Provide the (x, y) coordinate of the cell's center where the given text is located.  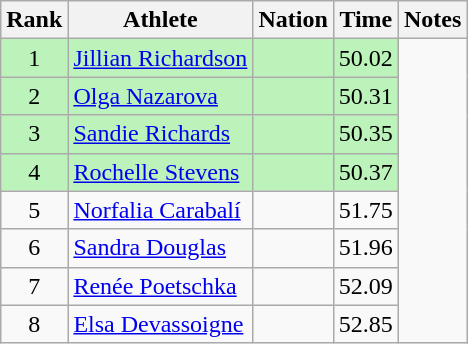
Notes (432, 20)
50.37 (366, 172)
50.31 (366, 96)
1 (34, 58)
5 (34, 210)
Sandra Douglas (160, 248)
3 (34, 134)
Jillian Richardson (160, 58)
Norfalia Carabalí (160, 210)
Nation (293, 20)
2 (34, 96)
52.85 (366, 324)
Rochelle Stevens (160, 172)
Sandie Richards (160, 134)
8 (34, 324)
Elsa Devassoigne (160, 324)
6 (34, 248)
Athlete (160, 20)
50.35 (366, 134)
52.09 (366, 286)
51.96 (366, 248)
7 (34, 286)
Olga Nazarova (160, 96)
4 (34, 172)
50.02 (366, 58)
Rank (34, 20)
51.75 (366, 210)
Time (366, 20)
Renée Poetschka (160, 286)
